Provide the [x, y] coordinate of the cell's center where the given text is located.  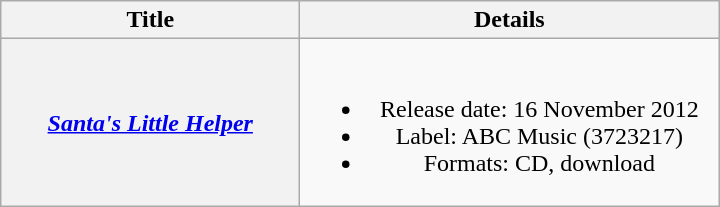
Santa's Little Helper [150, 122]
Release date: 16 November 2012Label: ABC Music (3723217)Formats: CD, download [510, 122]
Details [510, 20]
Title [150, 20]
